Provide the (X, Y) coordinate of the cell's center where the given text is located.  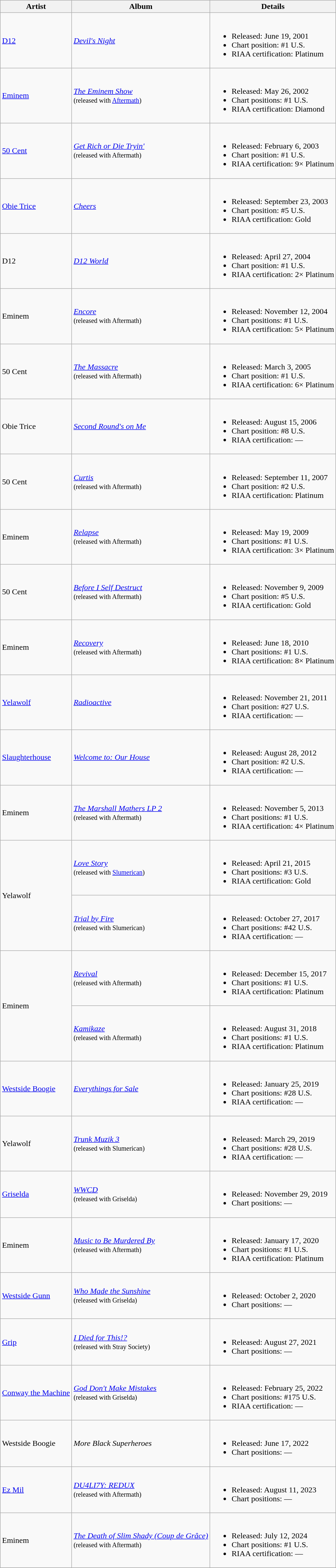
Artist (36, 7)
Released: November 12, 2004Chart positions: #1 U.S.RIAA certification: 5× Platinum (273, 316)
Music to Be Murdered By(released with Aftermath) (141, 1245)
I Died for This!?(released with Stray Society) (141, 1342)
Album (141, 7)
Released: August 15, 2006Chart position: #8 U.S.RIAA certification: — (273, 427)
Welcome to: Our House (141, 757)
The Marshall Mathers LP 2(released with Aftermath) (141, 813)
WWCD(released with Griselda) (141, 1194)
Released: November 9, 2009Chart position: #5 U.S.RIAA certification: Gold (273, 592)
Cheers (141, 206)
Released: April 21, 2015Chart positions: #3 U.S.RIAA certification: Gold (273, 868)
Westside Gunn (36, 1296)
Relapse(released with Aftermath) (141, 537)
Released: August 28, 2012Chart position: #2 U.S.RIAA certification: — (273, 757)
Slaughterhouse (36, 757)
Released: June 19, 2001Chart position: #1 U.S.RIAA certification: Platinum (273, 40)
Released: August 27, 2021Chart positions: — (273, 1342)
Released: August 11, 2023Chart positions: — (273, 1490)
Released: July 12, 2024Chart positions: #1 U.S.RIAA certification: — (273, 1541)
Trial by Fire(released with Slumerican) (141, 923)
Details (273, 7)
Who Made the Sunshine(released with Griselda) (141, 1296)
The Massacre(released with Aftermath) (141, 371)
Released: June 17, 2022Chart positions: — (273, 1443)
Kamikaze(released with Aftermath) (141, 1033)
Encore(released with Aftermath) (141, 316)
The Eminem Show(released with Aftermath) (141, 96)
Released: June 18, 2010Chart positions: #1 U.S.RIAA certification: 8× Platinum (273, 647)
More Black Superheroes (141, 1443)
Everythings for Sale (141, 1088)
Second Round's on Me (141, 427)
Released: October 27, 2017Chart positions: #42 U.S.RIAA certification: — (273, 923)
Before I Self Destruct(released with Aftermath) (141, 592)
Conway the Machine (36, 1393)
Love Story(released with Slumerican) (141, 868)
Recovery(released with Aftermath) (141, 647)
Radioactive (141, 703)
Curtis(released with Aftermath) (141, 481)
Released: March 3, 2005Chart position: #1 U.S.RIAA certification: 6× Platinum (273, 371)
Released: January 25, 2019Chart positions: #28 U.S.RIAA certification: — (273, 1088)
Trunk Muzik 3(released with Slumerican) (141, 1144)
Released: December 15, 2017Chart positions: #1 U.S.RIAA certification: Platinum (273, 978)
Grip (36, 1342)
DU4LI7Y: REDUX(released with Aftermath) (141, 1490)
Griselda (36, 1194)
D12 World (141, 261)
Released: January 17, 2020Chart positions: #1 U.S.RIAA certification: Platinum (273, 1245)
Released: September 11, 2007Chart position: #2 U.S.RIAA certification: Platinum (273, 481)
Released: February 6, 2003Chart position: #1 U.S.RIAA certification: 9× Platinum (273, 151)
Revival(released with Aftermath) (141, 978)
Released: November 21, 2011Chart position: #27 U.S.RIAA certification: — (273, 703)
Ez Mil (36, 1490)
Released: November 29, 2019Chart positions: — (273, 1194)
Devil's Night (141, 40)
The Death of Slim Shady (Coup de Grâce)(released with Aftermath) (141, 1541)
Released: May 26, 2002Chart positions: #1 U.S.RIAA certification: Diamond (273, 96)
Released: February 25, 2022Chart positions: #175 U.S.RIAA certification: — (273, 1393)
Released: November 5, 2013Chart positions: #1 U.S.RIAA certification: 4× Platinum (273, 813)
Get Rich or Die Tryin'(released with Aftermath) (141, 151)
Released: May 19, 2009Chart positions: #1 U.S.RIAA certification: 3× Platinum (273, 537)
Released: October 2, 2020Chart positions: — (273, 1296)
Released: April 27, 2004Chart position: #1 U.S.RIAA certification: 2× Platinum (273, 261)
God Don't Make Mistakes(released with Griselda) (141, 1393)
Released: August 31, 2018Chart positions: #1 U.S.RIAA certification: Platinum (273, 1033)
Released: March 29, 2019Chart positions: #28 U.S.RIAA certification: — (273, 1144)
Released: September 23, 2003Chart position: #5 U.S.RIAA certification: Gold (273, 206)
